Detect which cell encompasses the target text, then output its [x, y] center coordinate. 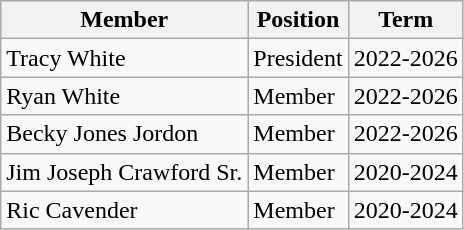
Tracy White [124, 58]
Ric Cavender [124, 210]
Becky Jones Jordon [124, 134]
Jim Joseph Crawford Sr. [124, 172]
Term [406, 20]
Position [298, 20]
President [298, 58]
Ryan White [124, 96]
